Scan for the cell matching the given text and deliver its (X, Y) coordinate at center. 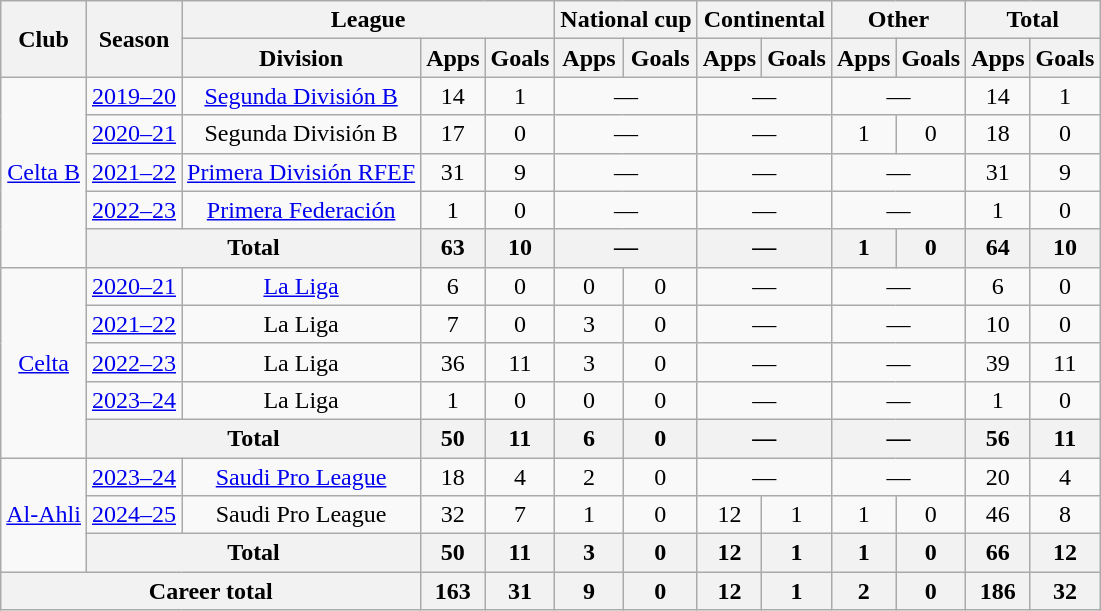
Al-Ahli (44, 515)
36 (453, 362)
39 (998, 362)
17 (453, 134)
Primera Federación (302, 210)
56 (998, 438)
186 (998, 591)
Continental (764, 20)
Other (898, 20)
Primera División RFEF (302, 172)
63 (453, 248)
Career total (211, 591)
2019–20 (134, 96)
League (368, 20)
66 (998, 553)
Division (302, 58)
Celta B (44, 172)
2024–25 (134, 515)
Celta (44, 362)
64 (998, 248)
Club (44, 39)
163 (453, 591)
46 (998, 515)
Season (134, 39)
8 (1065, 515)
20 (998, 477)
National cup (626, 20)
